For the text-containing cell, return its midpoint in (X, Y) coordinate format. 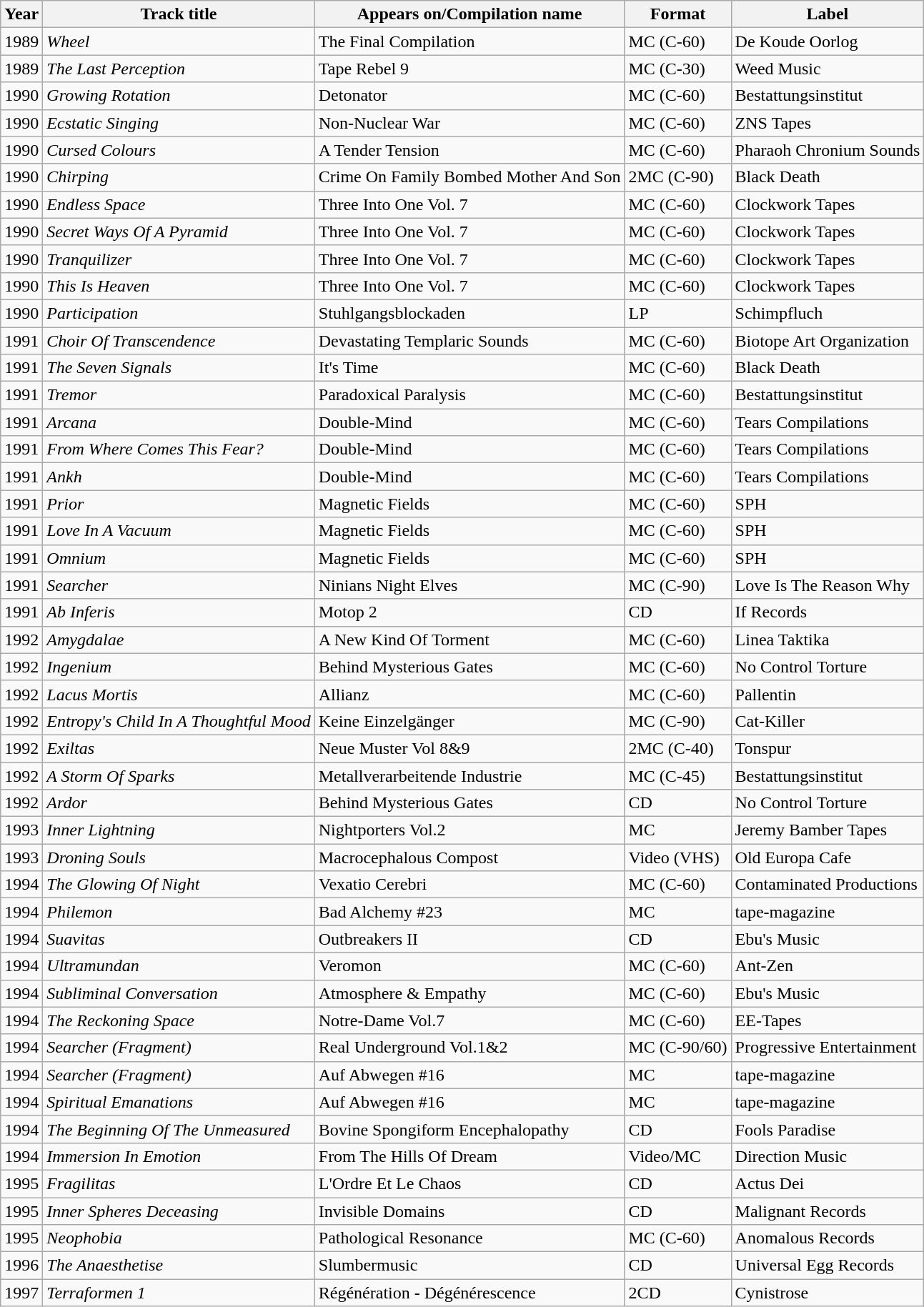
De Koude Oorlog (828, 41)
The Glowing Of Night (179, 885)
Ninians Night Elves (470, 585)
Cursed Colours (179, 150)
Tranquilizer (179, 259)
Lacus Mortis (179, 694)
Spiritual Emanations (179, 1102)
Atmosphere & Empathy (470, 993)
MC (C-90/60) (677, 1048)
Progressive Entertainment (828, 1048)
Immersion In Emotion (179, 1156)
Keine Einzelgänger (470, 721)
Exiltas (179, 748)
Searcher (179, 585)
Chirping (179, 177)
Régénération - Dégénérescence (470, 1293)
Tremor (179, 395)
Pallentin (828, 694)
Slumbermusic (470, 1266)
Video (VHS) (677, 858)
Suavitas (179, 939)
L'Ordre Et Le Chaos (470, 1183)
LP (677, 313)
Old Europa Cafe (828, 858)
Fragilitas (179, 1183)
Universal Egg Records (828, 1266)
Ecstatic Singing (179, 123)
Format (677, 14)
Neophobia (179, 1238)
Invisible Domains (470, 1211)
The Beginning Of The Unmeasured (179, 1129)
Vexatio Cerebri (470, 885)
Bad Alchemy #23 (470, 912)
A Storm Of Sparks (179, 775)
Arcana (179, 422)
Motop 2 (470, 612)
Macrocephalous Compost (470, 858)
MC (C-30) (677, 69)
Outbreakers II (470, 939)
Choir Of Transcendence (179, 341)
The Reckoning Space (179, 1020)
Metallverarbeitende Industrie (470, 775)
A Tender Tension (470, 150)
Neue Muster Vol 8&9 (470, 748)
Actus Dei (828, 1183)
Ingenium (179, 667)
Direction Music (828, 1156)
Bovine Spongiform Encephalopathy (470, 1129)
Omnium (179, 558)
EE-Tapes (828, 1020)
Cat-Killer (828, 721)
Droning Souls (179, 858)
Terraformen 1 (179, 1293)
Biotope Art Organization (828, 341)
Linea Taktika (828, 640)
Real Underground Vol.1&2 (470, 1048)
Growing Rotation (179, 96)
Year (21, 14)
Appears on/Compilation name (470, 14)
Amygdalae (179, 640)
Pharaoh Chronium Sounds (828, 150)
Stuhlgangsblockaden (470, 313)
Inner Lightning (179, 830)
The Last Perception (179, 69)
From The Hills Of Dream (470, 1156)
Love In A Vacuum (179, 531)
The Anaesthetise (179, 1266)
It's Time (470, 368)
Crime On Family Bombed Mother And Son (470, 177)
Subliminal Conversation (179, 993)
Ardor (179, 803)
Participation (179, 313)
Notre-Dame Vol.7 (470, 1020)
Inner Spheres Deceasing (179, 1211)
Allianz (470, 694)
Jeremy Bamber Tapes (828, 830)
Ankh (179, 477)
Ultramundan (179, 966)
The Seven Signals (179, 368)
Secret Ways Of A Pyramid (179, 232)
Non-Nuclear War (470, 123)
Label (828, 14)
Contaminated Productions (828, 885)
Malignant Records (828, 1211)
Track title (179, 14)
Paradoxical Paralysis (470, 395)
Pathological Resonance (470, 1238)
Veromon (470, 966)
1997 (21, 1293)
From Where Comes This Fear? (179, 449)
Detonator (470, 96)
Fools Paradise (828, 1129)
Wheel (179, 41)
Nightporters Vol.2 (470, 830)
Endless Space (179, 204)
Tonspur (828, 748)
Video/MC (677, 1156)
Schimpfluch (828, 313)
A New Kind Of Torment (470, 640)
2CD (677, 1293)
If Records (828, 612)
Ant-Zen (828, 966)
1996 (21, 1266)
This Is Heaven (179, 286)
2MC (C-40) (677, 748)
Devastating Templaric Sounds (470, 341)
Weed Music (828, 69)
The Final Compilation (470, 41)
Cynistrose (828, 1293)
MC (C-45) (677, 775)
Prior (179, 504)
Anomalous Records (828, 1238)
Love Is The Reason Why (828, 585)
Ab Inferis (179, 612)
Entropy's Child In A Thoughtful Mood (179, 721)
Tape Rebel 9 (470, 69)
Philemon (179, 912)
ZNS Tapes (828, 123)
2MC (C-90) (677, 177)
